Search for the cell housing the specified text and yield its [x, y] center coordinate. 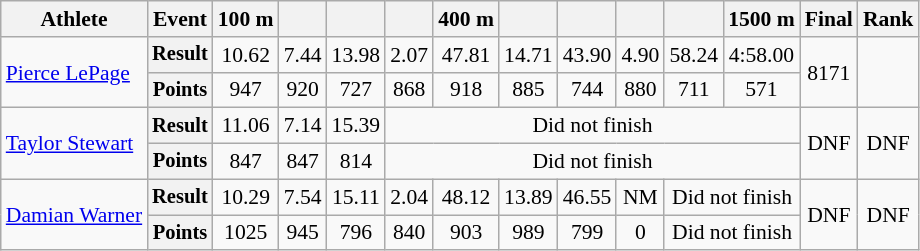
868 [409, 90]
2.07 [409, 55]
1500 m [762, 19]
7.14 [303, 126]
4:58.00 [762, 55]
885 [528, 90]
NM [640, 197]
Event [180, 19]
744 [588, 90]
571 [762, 90]
711 [694, 90]
947 [246, 90]
920 [303, 90]
799 [588, 233]
903 [466, 233]
945 [303, 233]
8171 [829, 72]
10.29 [246, 197]
796 [356, 233]
47.81 [466, 55]
4.90 [640, 55]
918 [466, 90]
100 m [246, 19]
58.24 [694, 55]
814 [356, 162]
13.89 [528, 197]
Athlete [74, 19]
46.55 [588, 197]
1025 [246, 233]
15.39 [356, 126]
880 [640, 90]
11.06 [246, 126]
48.12 [466, 197]
Pierce LePage [74, 72]
15.11 [356, 197]
840 [409, 233]
7.54 [303, 197]
13.98 [356, 55]
2.04 [409, 197]
Rank [888, 19]
14.71 [528, 55]
0 [640, 233]
Damian Warner [74, 214]
400 m [466, 19]
7.44 [303, 55]
10.62 [246, 55]
727 [356, 90]
Taylor Stewart [74, 144]
989 [528, 233]
43.90 [588, 55]
Final [829, 19]
